Return (X, Y) of the center of cell containing provided text 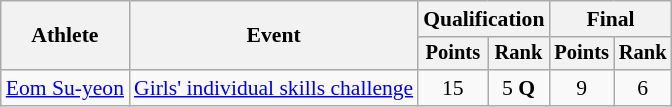
6 (643, 88)
Final (610, 19)
Athlete (65, 36)
Event (274, 36)
5 Q (519, 88)
Qualification (484, 19)
Eom Su-yeon (65, 88)
15 (452, 88)
9 (581, 88)
Girls' individual skills challenge (274, 88)
